Determine the (x, y) coordinate at the center of the cell enclosing the given text.  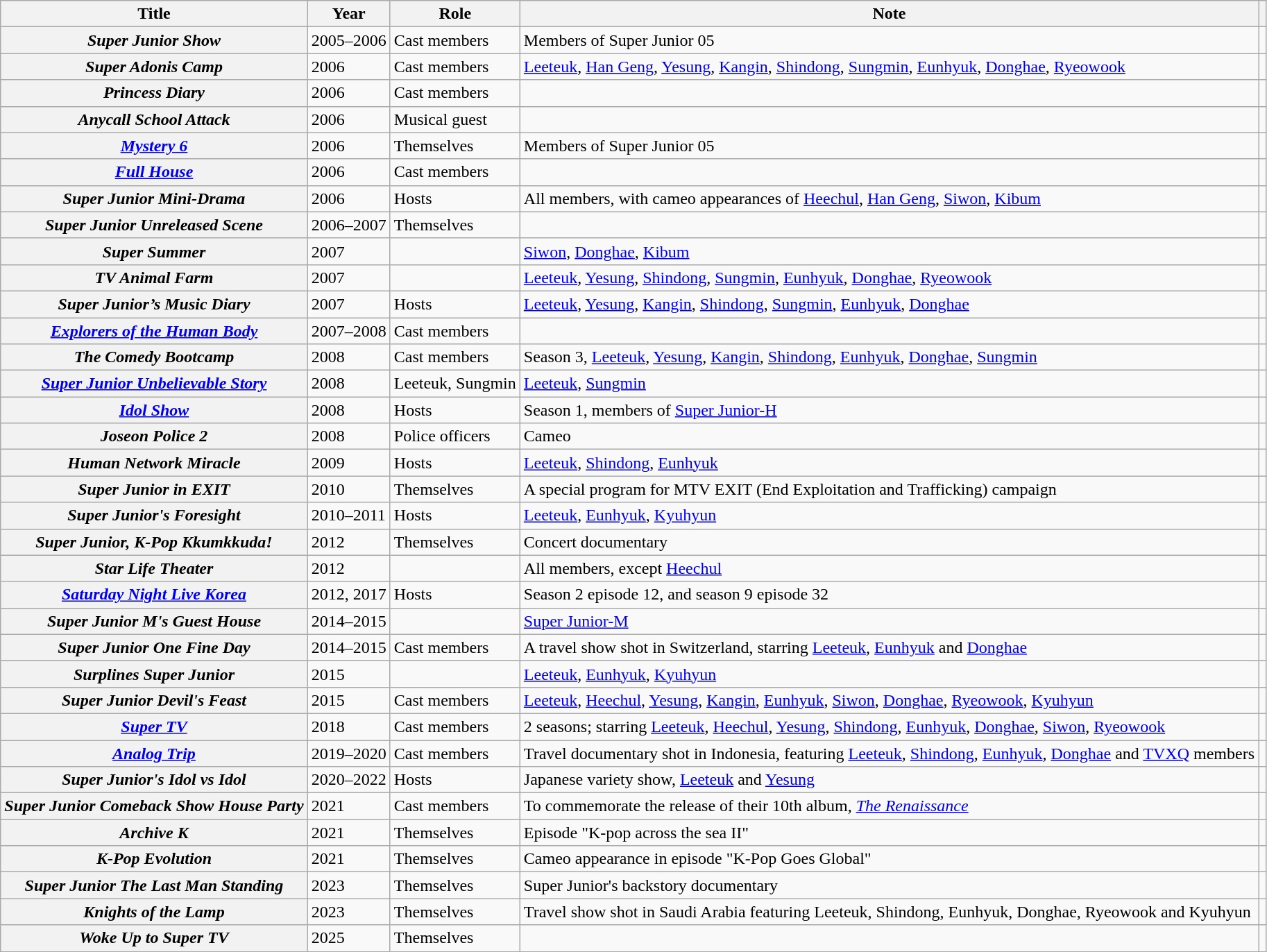
Season 1, members of Super Junior-H (889, 410)
Cameo appearance in episode "K-Pop Goes Global" (889, 859)
Travel documentary shot in Indonesia, featuring Leeteuk, Shindong, Eunhyuk, Donghae and TVXQ members (889, 753)
Super Junior Unreleased Scene (154, 225)
Super Junior-M (889, 621)
Super Junior Unbelievable Story (154, 384)
Title (154, 14)
Year (348, 14)
Super Junior's backstory documentary (889, 885)
Super Adonis Camp (154, 67)
Season 2 episode 12, and season 9 episode 32 (889, 595)
Super Junior Mini-Drama (154, 198)
TV Animal Farm (154, 278)
Leeteuk, Shindong, Eunhyuk (889, 463)
Super Junior, K-Pop Kkumkkuda! (154, 542)
All members, with cameo appearances of Heechul, Han Geng, Siwon, Kibum (889, 198)
Super Junior's Foresight (154, 516)
Idol Show (154, 410)
2018 (348, 726)
Episode "K-pop across the sea II" (889, 833)
Joseon Police 2 (154, 436)
2020–2022 (348, 780)
2010–2011 (348, 516)
Full House (154, 172)
Super Junior Devil's Feast (154, 700)
Super TV (154, 726)
Leeteuk, Yesung, Shindong, Sungmin, Eunhyuk, Donghae, Ryeowook (889, 278)
2010 (348, 489)
Human Network Miracle (154, 463)
Super Junior One Fine Day (154, 647)
Siwon, Donghae, Kibum (889, 251)
All members, except Heechul (889, 568)
2009 (348, 463)
2006–2007 (348, 225)
2 seasons; starring Leeteuk, Heechul, Yesung, Shindong, Eunhyuk, Donghae, Siwon, Ryeowook (889, 726)
Super Junior in EXIT (154, 489)
Surplines Super Junior (154, 674)
Season 3, Leeteuk, Yesung, Kangin, Shindong, Eunhyuk, Donghae, Sungmin (889, 357)
Knights of the Lamp (154, 912)
Super Junior M's Guest House (154, 621)
2012, 2017 (348, 595)
Super Junior The Last Man Standing (154, 885)
The Comedy Bootcamp (154, 357)
Concert documentary (889, 542)
Leeteuk, Heechul, Yesung, Kangin, Eunhyuk, Siwon, Donghae, Ryeowook, Kyuhyun (889, 700)
Saturday Night Live Korea (154, 595)
Leeteuk, Han Geng, Yesung, Kangin, Shindong, Sungmin, Eunhyuk, Donghae, Ryeowook (889, 67)
Role (455, 14)
Police officers (455, 436)
Cameo (889, 436)
Anycall School Attack (154, 119)
2005–2006 (348, 40)
2019–2020 (348, 753)
Super Summer (154, 251)
Super Junior Comeback Show House Party (154, 806)
Leeteuk, Yesung, Kangin, Shindong, Sungmin, Eunhyuk, Donghae (889, 304)
K-Pop Evolution (154, 859)
Japanese variety show, Leeteuk and Yesung (889, 780)
Super Junior's Idol vs Idol (154, 780)
Star Life Theater (154, 568)
Mystery 6 (154, 146)
2007–2008 (348, 331)
Explorers of the Human Body (154, 331)
2025 (348, 938)
Archive K (154, 833)
Super Junior Show (154, 40)
Analog Trip (154, 753)
Woke Up to Super TV (154, 938)
Super Junior’s Music Diary (154, 304)
Note (889, 14)
Travel show shot in Saudi Arabia featuring Leeteuk, Shindong, Eunhyuk, Donghae, Ryeowook and Kyuhyun (889, 912)
A travel show shot in Switzerland, starring Leeteuk, Eunhyuk and Donghae (889, 647)
A special program for MTV EXIT (End Exploitation and Trafficking) campaign (889, 489)
Musical guest (455, 119)
Princess Diary (154, 93)
To commemorate the release of their 10th album, The Renaissance (889, 806)
